Output the [X, Y] coordinate of the center of the cell containing the given text.  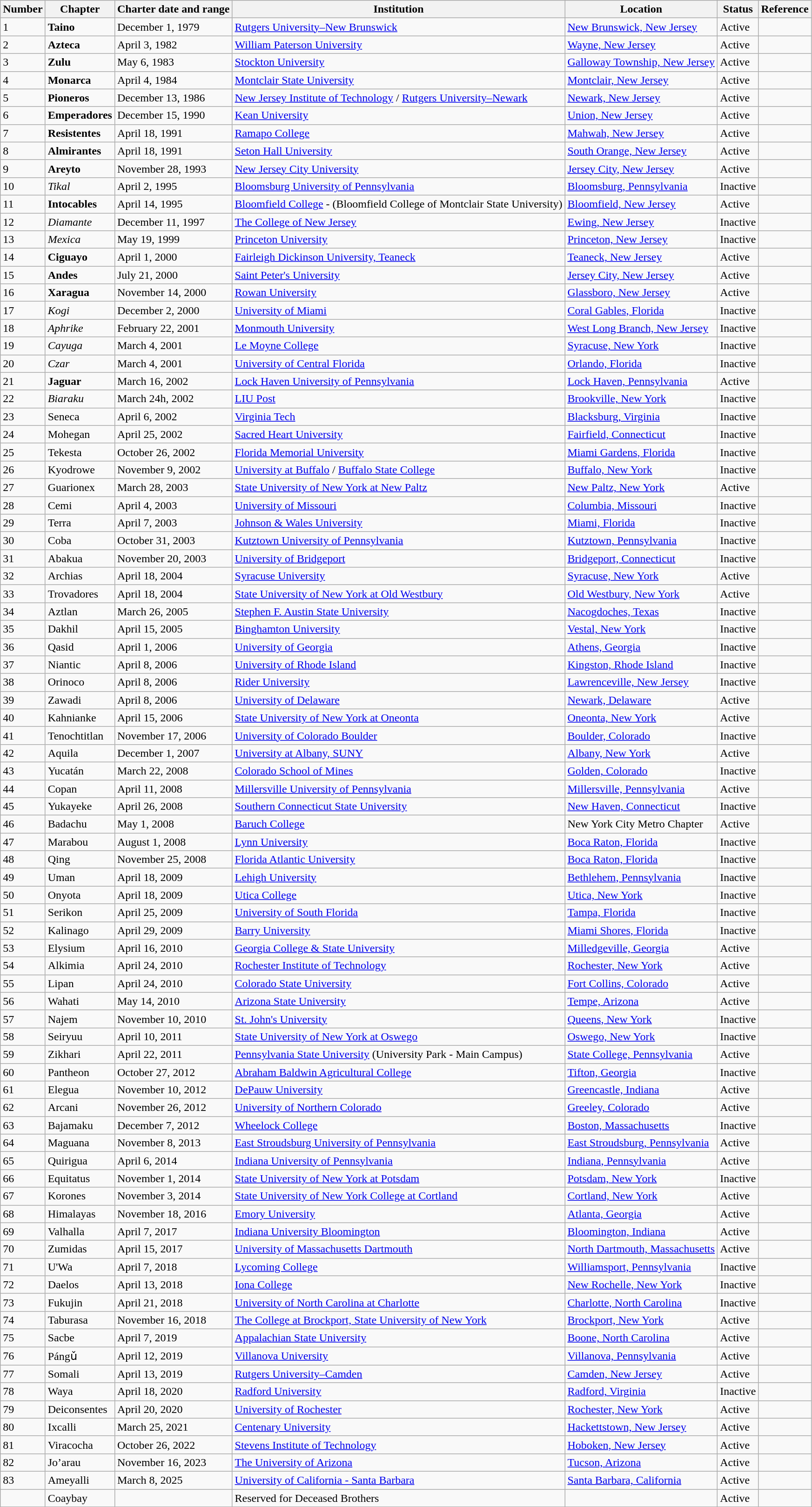
Hackettstown, New Jersey [641, 1427]
Indiana University of Pennsylvania [398, 1161]
Abraham Baldwin Agricultural College [398, 1072]
12 [23, 222]
Mahwah, New Jersey [641, 133]
April 26, 2008 [173, 807]
11 [23, 204]
October 26, 2022 [173, 1445]
April 1, 2006 [173, 647]
Tenochtitlan [80, 735]
Qing [80, 860]
April 15, 2017 [173, 1249]
Qasid [80, 647]
Vestal, New York [641, 629]
New Haven, Connecticut [641, 807]
Blacksburg, Virginia [641, 417]
Bloomsburg, Pennsylvania [641, 186]
Emory University [398, 1214]
Kahnianke [80, 718]
April 15, 2006 [173, 718]
Kutztown University of Pennsylvania [398, 541]
Arizona State University [398, 1001]
5 [23, 98]
Old Westbury, New York [641, 594]
Williamsport, Pennsylvania [641, 1267]
May 19, 1999 [173, 240]
41 [23, 735]
Colorado State University [398, 983]
Coba [80, 541]
3 [23, 62]
77 [23, 1374]
Lynn University [398, 842]
March 25, 2021 [173, 1427]
May 1, 2008 [173, 824]
Cemi [80, 505]
Villanova, Pennsylvania [641, 1356]
November 28, 1993 [173, 168]
Greeley, Colorado [641, 1108]
Florida Atlantic University [398, 860]
November 9, 2002 [173, 470]
53 [23, 948]
February 22, 2001 [173, 328]
Syracuse University [398, 576]
July 21, 2000 [173, 275]
Santa Barbara, California [641, 1480]
Radford University [398, 1392]
East Stroudsburg, Pennsylvania [641, 1143]
Rider University [398, 682]
University of Central Florida [398, 363]
April 4, 1984 [173, 80]
Bloomington, Indiana [641, 1231]
Le Moyne College [398, 346]
Tikal [80, 186]
Almirantes [80, 151]
Galloway Township, New Jersey [641, 62]
Copan [80, 789]
Lock Haven, Pennsylvania [641, 381]
Appalachian State University [398, 1338]
Yucatán [80, 771]
Quirigua [80, 1161]
61 [23, 1090]
The College of New Jersey [398, 222]
State University of New York at Old Westbury [398, 594]
April 1, 2000 [173, 257]
Serikon [80, 913]
University of Missouri [398, 505]
Boulder, Colorado [641, 735]
University of North Carolina at Charlotte [398, 1302]
May 14, 2010 [173, 1001]
Tifton, Georgia [641, 1072]
December 7, 2012 [173, 1125]
Pennsylvania State University (University Park - Main Campus) [398, 1054]
University of Delaware [398, 700]
December 15, 1990 [173, 115]
37 [23, 665]
16 [23, 293]
University of South Florida [398, 913]
University of Georgia [398, 647]
Glassboro, New Jersey [641, 293]
Dakhil [80, 629]
Newark, New Jersey [641, 98]
November 1, 2014 [173, 1178]
The College at Brockport, State University of New York [398, 1320]
Charter date and range [173, 9]
University of Rochester [398, 1409]
University of Colorado Boulder [398, 735]
Teaneck, New Jersey [641, 257]
6 [23, 115]
23 [23, 417]
26 [23, 470]
Colorado School of Mines [398, 771]
Czar [80, 363]
Yukayeke [80, 807]
Golden, Colorado [641, 771]
Intocables [80, 204]
April 20, 2020 [173, 1409]
78 [23, 1392]
43 [23, 771]
62 [23, 1108]
Boston, Massachusetts [641, 1125]
Miami, Florida [641, 523]
Zawadi [80, 700]
80 [23, 1427]
49 [23, 877]
April 25, 2009 [173, 913]
Waya [80, 1392]
Areyto [80, 168]
Nacogdoches, Texas [641, 612]
October 26, 2002 [173, 452]
Millersville, Pennsylvania [641, 789]
Ixcalli [80, 1427]
Ramapo College [398, 133]
Baruch College [398, 824]
Resistentes [80, 133]
Valhalla [80, 1231]
November 16, 2023 [173, 1462]
Brockport, New York [641, 1320]
Buffalo, New York [641, 470]
December 1, 2007 [173, 753]
Bridgeport, Connecticut [641, 558]
Cortland, New York [641, 1196]
7 [23, 133]
Niantic [80, 665]
South Orange, New Jersey [641, 151]
Pantheon [80, 1072]
April 29, 2009 [173, 930]
46 [23, 824]
44 [23, 789]
Cayuga [80, 346]
New Rochelle, New York [641, 1285]
August 1, 2008 [173, 842]
Archias [80, 576]
Lawrenceville, New Jersey [641, 682]
Greencastle, Indiana [641, 1090]
Lipan [80, 983]
Badachu [80, 824]
Jo’arau [80, 1462]
Johnson & Wales University [398, 523]
April 4, 2003 [173, 505]
2 [23, 45]
March 26, 2005 [173, 612]
Number [23, 9]
University of California - Santa Barbara [398, 1480]
Miami Gardens, Florida [641, 452]
Ciguayo [80, 257]
Andes [80, 275]
4 [23, 80]
Rowan University [398, 293]
October 31, 2003 [173, 541]
72 [23, 1285]
November 8, 2013 [173, 1143]
November 16, 2018 [173, 1320]
Tucson, Arizona [641, 1462]
April 7, 2017 [173, 1231]
May 6, 1983 [173, 62]
Radford, Virginia [641, 1392]
15 [23, 275]
Reserved for Deceased Brothers [398, 1498]
56 [23, 1001]
University of Massachusetts Dartmouth [398, 1249]
Aquila [80, 753]
December 2, 2000 [173, 310]
Lock Haven University of Pennsylvania [398, 381]
51 [23, 913]
Utica, New York [641, 895]
64 [23, 1143]
Seton Hall University [398, 151]
March 24h, 2002 [173, 399]
Princeton University [398, 240]
Arcani [80, 1108]
Miami Shores, Florida [641, 930]
9 [23, 168]
35 [23, 629]
Tempe, Arizona [641, 1001]
Saint Peter's University [398, 275]
Brookville, New York [641, 399]
Rochester Institute of Technology [398, 966]
36 [23, 647]
November 17, 2006 [173, 735]
Fairfield, Connecticut [641, 434]
65 [23, 1161]
38 [23, 682]
10 [23, 186]
Coaybay [80, 1498]
Zumidas [80, 1249]
Lehigh University [398, 877]
Monarca [80, 80]
Charlotte, North Carolina [641, 1302]
State University of New York at New Paltz [398, 487]
University of Northern Colorado [398, 1108]
New Paltz, New York [641, 487]
17 [23, 310]
Ameyalli [80, 1480]
Athens, Georgia [641, 647]
Coral Gables, Florida [641, 310]
Bloomsburg University of Pennsylvania [398, 186]
Southern Connecticut State University [398, 807]
December 11, 1997 [173, 222]
Oswego, New York [641, 1036]
Millersville University of Pennsylvania [398, 789]
Potsdam, New York [641, 1178]
69 [23, 1231]
Milledgeville, Georgia [641, 948]
State University of New York at Oneonta [398, 718]
State University of New York at Oswego [398, 1036]
April 18, 2020 [173, 1392]
University at Buffalo / Buffalo State College [398, 470]
Bajamaku [80, 1125]
University of Miami [398, 310]
19 [23, 346]
Seneca [80, 417]
76 [23, 1356]
Equitatus [80, 1178]
Seiryuu [80, 1036]
March 22, 2008 [173, 771]
47 [23, 842]
State University of New York at Potsdam [398, 1178]
April 13, 2019 [173, 1374]
The University of Arizona [398, 1462]
Boone, North Carolina [641, 1338]
Location [641, 9]
75 [23, 1338]
U'Wa [80, 1267]
50 [23, 895]
45 [23, 807]
32 [23, 576]
83 [23, 1480]
Guarionex [80, 487]
59 [23, 1054]
70 [23, 1249]
Aphrike [80, 328]
8 [23, 151]
Kogi [80, 310]
April 15, 2005 [173, 629]
20 [23, 363]
33 [23, 594]
Status [738, 9]
April 11, 2008 [173, 789]
April 2, 1995 [173, 186]
Reference [785, 9]
1 [23, 27]
Sacbe [80, 1338]
Camden, New Jersey [641, 1374]
52 [23, 930]
West Long Branch, New Jersey [641, 328]
December 1, 1979 [173, 27]
March 28, 2003 [173, 487]
Ewing, New Jersey [641, 222]
April 14, 1995 [173, 204]
31 [23, 558]
Utica College [398, 895]
Indiana University Bloomington [398, 1231]
27 [23, 487]
April 7, 2003 [173, 523]
Taino [80, 27]
22 [23, 399]
Chapter [80, 9]
28 [23, 505]
Daelos [80, 1285]
Rutgers University–New Brunswick [398, 27]
Hoboken, New Jersey [641, 1445]
34 [23, 612]
Centenary University [398, 1427]
Barry University [398, 930]
Emperadores [80, 115]
Oneonta, New York [641, 718]
Zulu [80, 62]
Kean University [398, 115]
Onyota [80, 895]
Abakua [80, 558]
April 16, 2010 [173, 948]
April 22, 2011 [173, 1054]
Union, New Jersey [641, 115]
New Jersey Institute of Technology / Rutgers University–Newark [398, 98]
April 7, 2019 [173, 1338]
Bethlehem, Pennsylvania [641, 877]
Institution [398, 9]
East Stroudsburg University of Pennsylvania [398, 1143]
Fukujin [80, 1302]
55 [23, 983]
Fort Collins, Colorado [641, 983]
State University of New York College at Cortland [398, 1196]
Kingston, Rhode Island [641, 665]
Biaraku [80, 399]
Marabou [80, 842]
Virginia Tech [398, 417]
Columbia, Missouri [641, 505]
Tampa, Florida [641, 913]
Kyodrowe [80, 470]
Kalinago [80, 930]
December 13, 1986 [173, 98]
November 25, 2008 [173, 860]
Xaragua [80, 293]
Bloomfield, New Jersey [641, 204]
Taburasa [80, 1320]
November 10, 2010 [173, 1019]
Stephen F. Austin State University [398, 612]
March 16, 2002 [173, 381]
November 18, 2016 [173, 1214]
Wheelock College [398, 1125]
Maguana [80, 1143]
73 [23, 1302]
William Paterson University [398, 45]
Wayne, New Jersey [641, 45]
Najem [80, 1019]
25 [23, 452]
57 [23, 1019]
30 [23, 541]
Somali [80, 1374]
74 [23, 1320]
North Dartmouth, Massachusetts [641, 1249]
LIU Post [398, 399]
Bloomfield College - (Bloomfield College of Montclair State University) [398, 204]
Diamante [80, 222]
71 [23, 1267]
April 3, 1982 [173, 45]
Mexica [80, 240]
68 [23, 1214]
DePauw University [398, 1090]
Sacred Heart University [398, 434]
Albany, New York [641, 753]
April 6, 2002 [173, 417]
Viracocha [80, 1445]
Indiana, Pennsylvania [641, 1161]
29 [23, 523]
79 [23, 1409]
Lycoming College [398, 1267]
Wahati [80, 1001]
March 8, 2025 [173, 1480]
54 [23, 966]
Binghamton University [398, 629]
State College, Pennsylvania [641, 1054]
82 [23, 1462]
Iona College [398, 1285]
Fairleigh Dickinson University, Teaneck [398, 257]
New Jersey City University [398, 168]
58 [23, 1036]
April 12, 2019 [173, 1356]
Elegua [80, 1090]
66 [23, 1178]
Pioneros [80, 98]
Terra [80, 523]
November 20, 2003 [173, 558]
Uman [80, 877]
Pángǔ [80, 1356]
Orinoco [80, 682]
Princeton, New Jersey [641, 240]
Trovadores [80, 594]
Montclair State University [398, 80]
48 [23, 860]
63 [23, 1125]
November 26, 2012 [173, 1108]
60 [23, 1072]
Azteca [80, 45]
Atlanta, Georgia [641, 1214]
39 [23, 700]
18 [23, 328]
21 [23, 381]
University of Bridgeport [398, 558]
Aztlan [80, 612]
40 [23, 718]
Korones [80, 1196]
October 27, 2012 [173, 1072]
Tekesta [80, 452]
New York City Metro Chapter [641, 824]
April 6, 2014 [173, 1161]
Monmouth University [398, 328]
New Brunswick, New Jersey [641, 27]
Elysium [80, 948]
Jaguar [80, 381]
St. John's University [398, 1019]
University at Albany, SUNY [398, 753]
Alkimia [80, 966]
April 13, 2018 [173, 1285]
Deiconsentes [80, 1409]
Stockton University [398, 62]
November 10, 2012 [173, 1090]
Kutztown, Pennsylvania [641, 541]
Mohegan [80, 434]
Stevens Institute of Technology [398, 1445]
Orlando, Florida [641, 363]
67 [23, 1196]
April 7, 2018 [173, 1267]
April 10, 2011 [173, 1036]
81 [23, 1445]
Queens, New York [641, 1019]
42 [23, 753]
24 [23, 434]
April 21, 2018 [173, 1302]
University of Rhode Island [398, 665]
November 3, 2014 [173, 1196]
13 [23, 240]
November 14, 2000 [173, 293]
Villanova University [398, 1356]
14 [23, 257]
April 25, 2002 [173, 434]
Newark, Delaware [641, 700]
Montclair, New Jersey [641, 80]
Georgia College & State University [398, 948]
Himalayas [80, 1214]
Rutgers University–Camden [398, 1374]
Florida Memorial University [398, 452]
Zikhari [80, 1054]
